Find where the given text appears and provide that cell's center as (X, Y) coordinate. 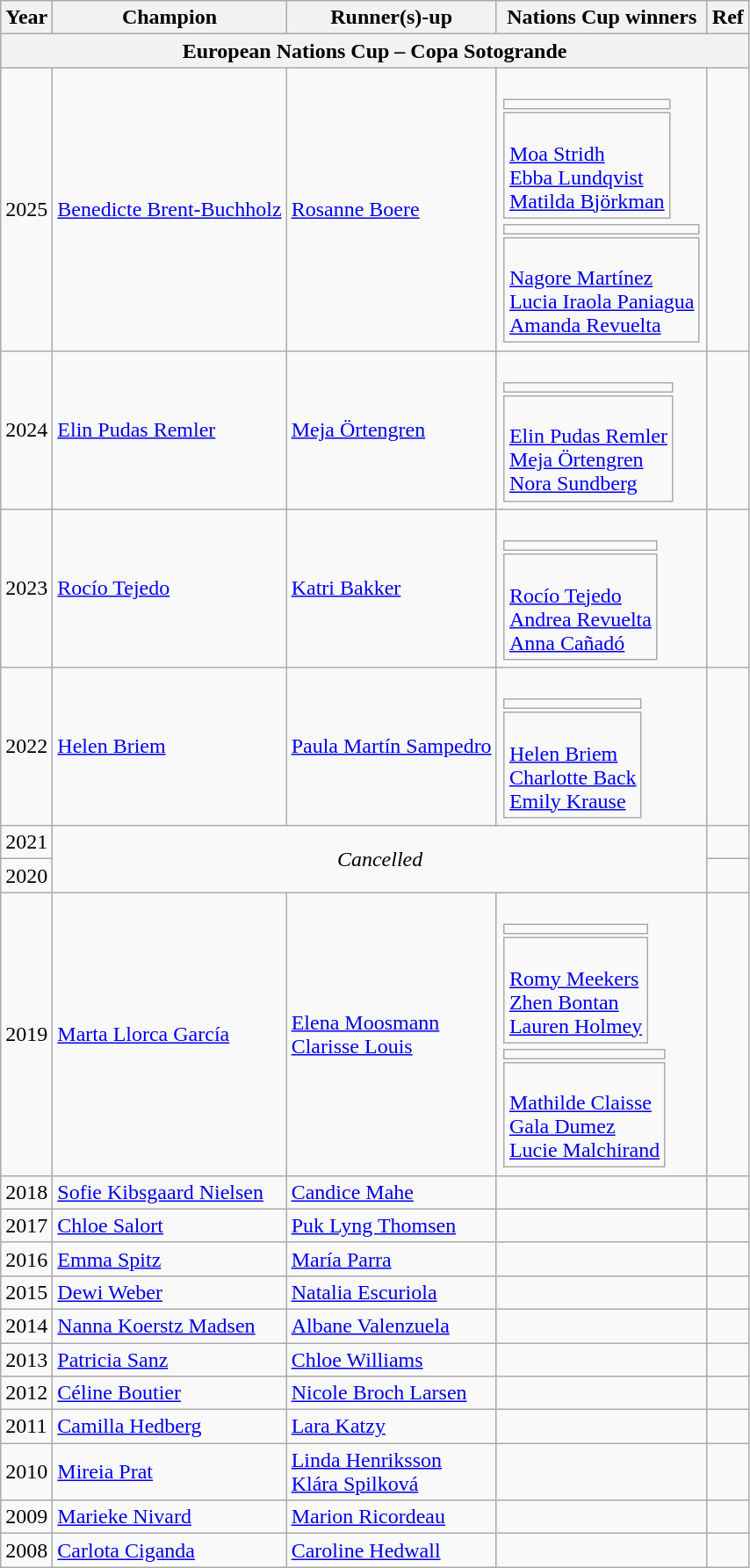
2009 (26, 1517)
2025 (26, 209)
Romy Meekers Zhen Bontan Lauren Holmey Mathilde Claisse Gala Dumez Lucie Malchirand (602, 1034)
2020 (26, 876)
2008 (26, 1550)
Emma Spitz (169, 1259)
Chloe Williams (392, 1359)
2015 (26, 1292)
Rosanne Boere (392, 209)
Rocío Tejedo (169, 588)
Elena Moosmann Clarisse Louis (392, 1034)
Benedicte Brent-Buchholz (169, 209)
Marion Ricordeau (392, 1517)
Meja Örtengren (392, 430)
European Nations Cup – Copa Sotogrande (375, 51)
Ref (727, 18)
Champion (169, 18)
Mathilde Claisse Gala Dumez Lucie Malchirand (585, 1116)
Céline Boutier (169, 1393)
Mireia Prat (169, 1472)
2016 (26, 1259)
Year (26, 18)
2014 (26, 1326)
Romy Meekers Zhen Bontan Lauren Holmey (576, 991)
Candice Mahe (392, 1192)
Marieke Nivard (169, 1517)
2019 (26, 1034)
Cancelled (380, 859)
Nanna Koerstz Madsen (169, 1326)
Elin Pudas Remler (169, 430)
Dewi Weber (169, 1292)
Marta Llorca García (169, 1034)
Chloe Salort (169, 1225)
2010 (26, 1472)
2018 (26, 1192)
Camilla Hedberg (169, 1427)
2022 (26, 747)
Helen Briem (169, 747)
Puk Lyng Thomsen (392, 1225)
Runner(s)-up (392, 18)
Moa Stridh Ebba Lundqvist Matilda Björkman (587, 165)
2024 (26, 430)
2011 (26, 1427)
María Parra (392, 1259)
2013 (26, 1359)
Nagore Martínez Lucia Iraola Paniagua Amanda Revuelta (602, 290)
Sofie Kibsgaard Nielsen (169, 1192)
Lara Katzy (392, 1427)
Natalia Escuriola (392, 1292)
Albane Valenzuela (392, 1326)
Katri Bakker (392, 588)
Nicole Broch Larsen (392, 1393)
Patricia Sanz (169, 1359)
Nations Cup winners (602, 18)
2017 (26, 1225)
Paula Martín Sampedro (392, 747)
Carlota Ciganda (169, 1550)
2021 (26, 842)
Caroline Hedwall (392, 1550)
Moa Stridh Ebba Lundqvist Matilda Björkman Nagore Martínez Lucia Iraola Paniagua Amanda Revuelta (602, 209)
Linda Henriksson Klára Spilková (392, 1472)
2012 (26, 1393)
2023 (26, 588)
